Pinpoint the cell where the given text exists, returning its [x, y] midpoint coordinate. 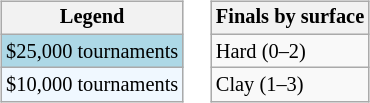
$25,000 tournaments [92, 51]
Clay (1–3) [290, 85]
Legend [92, 18]
Hard (0–2) [290, 51]
Finals by surface [290, 18]
$10,000 tournaments [92, 85]
